Detect which cell encompasses the target text, then output its [X, Y] center coordinate. 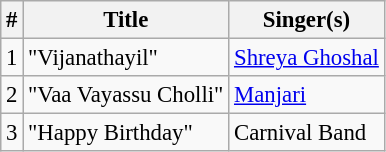
Title [126, 20]
Carnival Band [306, 133]
2 [12, 95]
"Vijanathayil" [126, 58]
3 [12, 133]
Singer(s) [306, 20]
Shreya Ghoshal [306, 58]
1 [12, 58]
Manjari [306, 95]
"Happy Birthday" [126, 133]
# [12, 20]
"Vaa Vayassu Cholli" [126, 95]
